Determine the (x, y) coordinate at the center of the cell enclosing the given text.  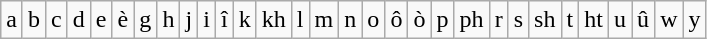
k (244, 20)
î (224, 20)
n (350, 20)
p (442, 20)
ht (594, 20)
û (644, 20)
ò (420, 20)
a (12, 20)
r (498, 20)
ph (472, 20)
h (168, 20)
b (34, 20)
g (146, 20)
d (78, 20)
w (669, 20)
m (324, 20)
j (189, 20)
y (694, 20)
kh (274, 20)
o (374, 20)
c (57, 20)
sh (545, 20)
l (300, 20)
u (620, 20)
t (570, 20)
ô (396, 20)
e (101, 20)
i (207, 20)
s (518, 20)
è (123, 20)
